Output the [x, y] coordinate of the center of the cell containing the given text.  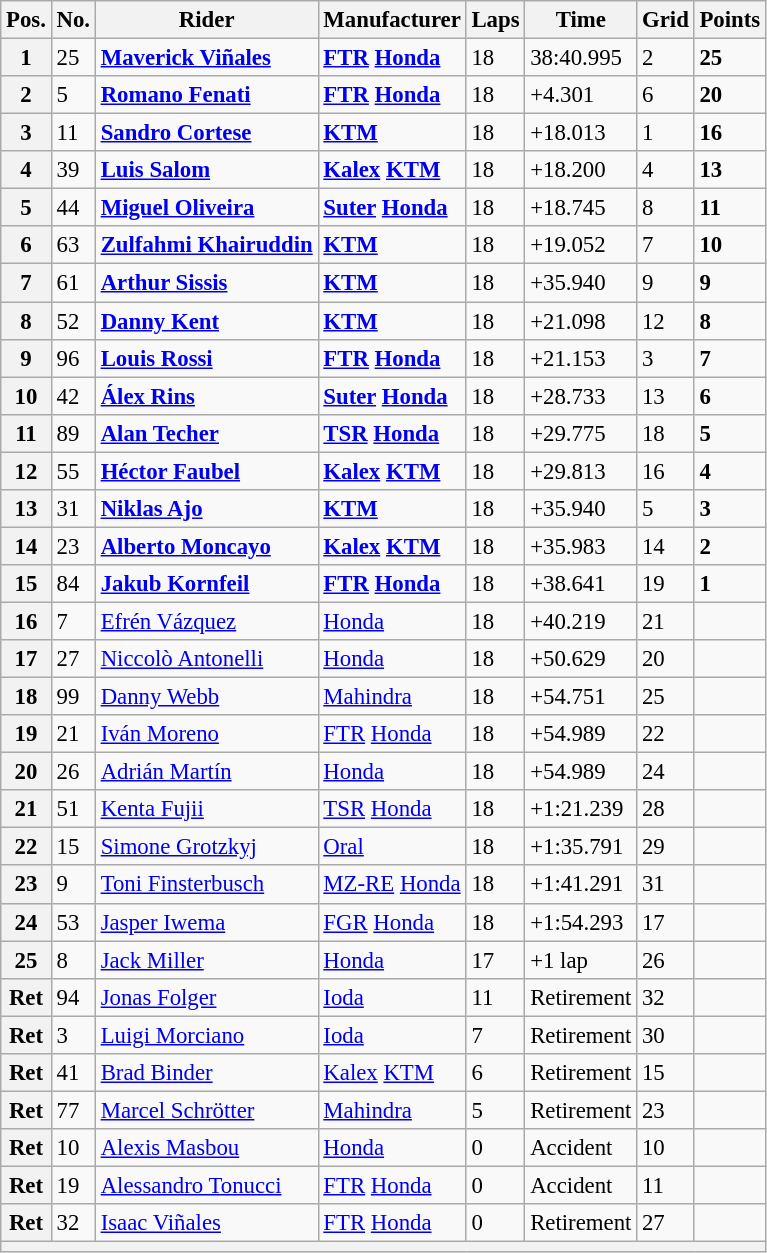
+21.098 [581, 321]
FGR Honda [392, 922]
Jakub Kornfeil [206, 584]
Rider [206, 20]
Alberto Moncayo [206, 546]
Danny Webb [206, 697]
Luigi Morciano [206, 1035]
41 [73, 1073]
89 [73, 433]
Points [730, 20]
96 [73, 358]
Simone Grotzkyj [206, 847]
28 [666, 809]
+28.733 [581, 396]
Grid [666, 20]
Time [581, 20]
Jasper Iwema [206, 922]
Brad Binder [206, 1073]
MZ-RE Honda [392, 885]
Isaac Viñales [206, 1223]
Louis Rossi [206, 358]
51 [73, 809]
Pos. [26, 20]
+18.200 [581, 170]
Toni Finsterbusch [206, 885]
+1:54.293 [581, 922]
Alan Techer [206, 433]
94 [73, 997]
+18.745 [581, 208]
Kenta Fujii [206, 809]
53 [73, 922]
Manufacturer [392, 20]
Álex Rins [206, 396]
+18.013 [581, 133]
Jack Miller [206, 960]
Iván Moreno [206, 734]
Oral [392, 847]
+50.629 [581, 659]
+40.219 [581, 621]
Danny Kent [206, 321]
Niccolò Antonelli [206, 659]
+1:21.239 [581, 809]
+4.301 [581, 95]
99 [73, 697]
Efrén Vázquez [206, 621]
Jonas Folger [206, 997]
No. [73, 20]
Alexis Masbou [206, 1148]
Niklas Ajo [206, 509]
Zulfahmi Khairuddin [206, 245]
61 [73, 283]
Sandro Cortese [206, 133]
63 [73, 245]
Adrián Martín [206, 772]
44 [73, 208]
Maverick Viñales [206, 58]
39 [73, 170]
+19.052 [581, 245]
55 [73, 471]
+1 lap [581, 960]
+54.751 [581, 697]
+38.641 [581, 584]
29 [666, 847]
+35.983 [581, 546]
Romano Fenati [206, 95]
Laps [496, 20]
+29.813 [581, 471]
Arthur Sissis [206, 283]
Miguel Oliveira [206, 208]
+1:35.791 [581, 847]
Alessandro Tonucci [206, 1185]
Héctor Faubel [206, 471]
30 [666, 1035]
Marcel Schrötter [206, 1110]
84 [73, 584]
52 [73, 321]
+1:41.291 [581, 885]
38:40.995 [581, 58]
Luis Salom [206, 170]
+21.153 [581, 358]
42 [73, 396]
77 [73, 1110]
+29.775 [581, 433]
